Determine the [X, Y] coordinate at the center of the cell enclosing the given text.  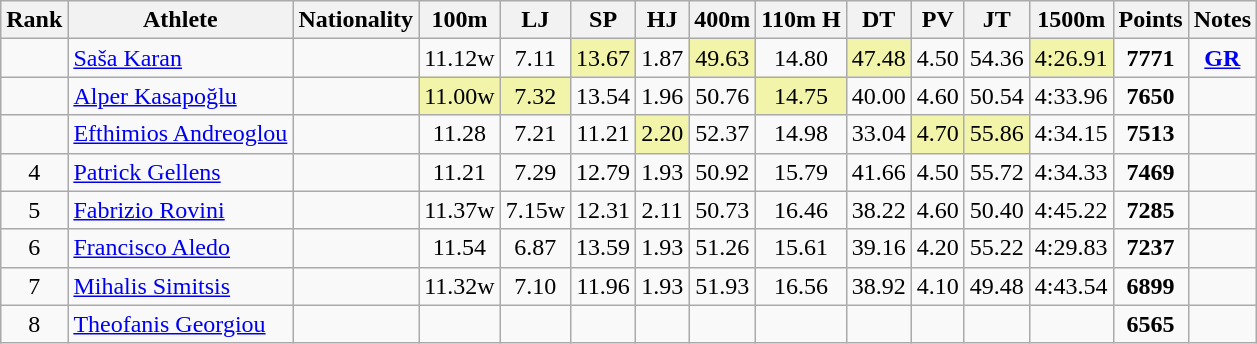
1.87 [662, 58]
50.73 [722, 210]
50.54 [996, 96]
Mihalis Simitsis [180, 286]
100m [460, 20]
7285 [1150, 210]
7.15w [535, 210]
SP [604, 20]
50.40 [996, 210]
4.20 [938, 248]
38.22 [878, 210]
33.04 [878, 134]
6 [34, 248]
JT [996, 20]
Rank [34, 20]
11.37w [460, 210]
49.63 [722, 58]
4.10 [938, 286]
7650 [1150, 96]
Notes [1222, 20]
47.48 [878, 58]
11.28 [460, 134]
50.92 [722, 172]
16.46 [801, 210]
DT [878, 20]
11.12w [460, 58]
41.66 [878, 172]
52.37 [722, 134]
50.76 [722, 96]
Francisco Aledo [180, 248]
15.61 [801, 248]
4:29.83 [1071, 248]
7.29 [535, 172]
14.80 [801, 58]
15.79 [801, 172]
5 [34, 210]
49.48 [996, 286]
4:26.91 [1071, 58]
7513 [1150, 134]
1500m [1071, 20]
14.75 [801, 96]
400m [722, 20]
11.32w [460, 286]
GR [1222, 58]
7771 [1150, 58]
6.87 [535, 248]
4:45.22 [1071, 210]
7.11 [535, 58]
4:34.33 [1071, 172]
13.54 [604, 96]
6899 [1150, 286]
Fabrizio Rovini [180, 210]
39.16 [878, 248]
38.92 [878, 286]
11.96 [604, 286]
LJ [535, 20]
7.10 [535, 286]
12.79 [604, 172]
51.26 [722, 248]
40.00 [878, 96]
55.72 [996, 172]
55.86 [996, 134]
7.32 [535, 96]
11.00w [460, 96]
7.21 [535, 134]
4:33.96 [1071, 96]
Efthimios Andreoglou [180, 134]
Alper Kasapoğlu [180, 96]
54.36 [996, 58]
110m H [801, 20]
2.11 [662, 210]
55.22 [996, 248]
8 [34, 324]
6565 [1150, 324]
12.31 [604, 210]
Nationality [356, 20]
PV [938, 20]
Saša Karan [180, 58]
13.67 [604, 58]
4:43.54 [1071, 286]
Athlete [180, 20]
7469 [1150, 172]
4.70 [938, 134]
Theofanis Georgiou [180, 324]
Points [1150, 20]
HJ [662, 20]
11.54 [460, 248]
16.56 [801, 286]
Patrick Gellens [180, 172]
7 [34, 286]
4:34.15 [1071, 134]
4 [34, 172]
13.59 [604, 248]
7237 [1150, 248]
14.98 [801, 134]
51.93 [722, 286]
1.96 [662, 96]
2.20 [662, 134]
